Provide the [X, Y] coordinate of the cell's center where the given text is located.  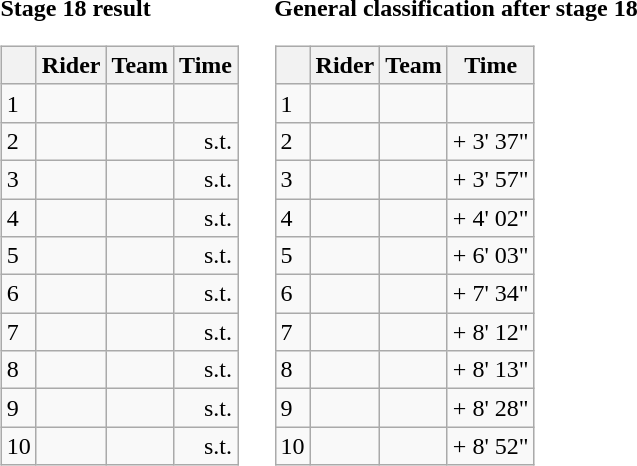
+ 3' 37" [490, 141]
+ 8' 28" [490, 408]
+ 7' 34" [490, 294]
+ 6' 03" [490, 256]
+ 8' 12" [490, 332]
+ 4' 02" [490, 217]
+ 8' 52" [490, 446]
+ 8' 13" [490, 370]
+ 3' 57" [490, 179]
